For the text-containing cell, return its midpoint in [x, y] coordinate format. 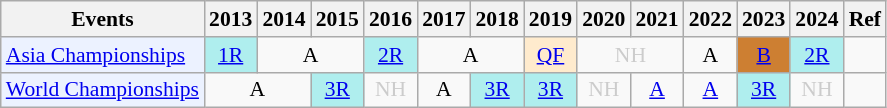
2024 [816, 19]
2016 [390, 19]
2017 [444, 19]
Events [102, 19]
2021 [656, 19]
2023 [764, 19]
2014 [284, 19]
Ref [865, 19]
Asia Championships [102, 55]
2015 [338, 19]
2018 [498, 19]
2020 [604, 19]
2022 [710, 19]
2013 [230, 19]
1R [230, 55]
B [764, 55]
2019 [550, 19]
World Championships [102, 90]
QF [550, 55]
